Scan for the cell matching the given text and deliver its (X, Y) coordinate at center. 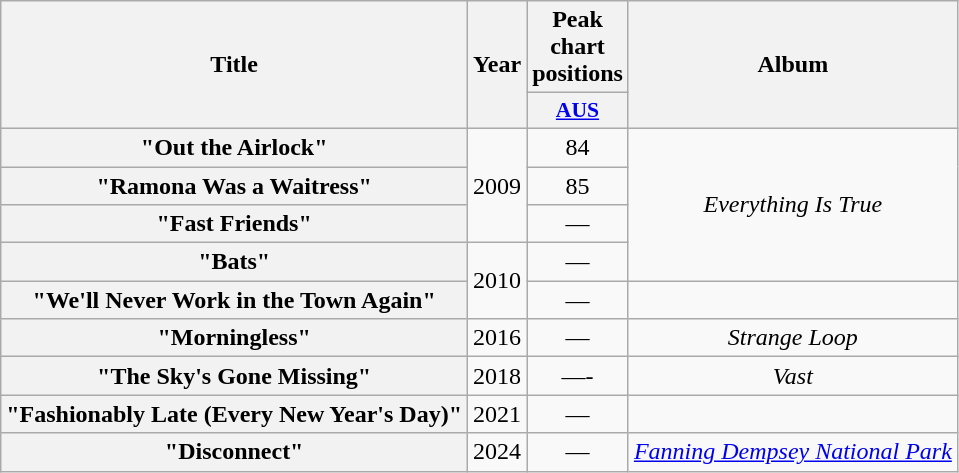
Strange Loop (792, 338)
—- (578, 376)
84 (578, 147)
2010 (498, 281)
2009 (498, 185)
2024 (498, 452)
"Morningless" (234, 338)
Vast (792, 376)
Peak chart positions (578, 47)
"We'll Never Work in the Town Again" (234, 300)
Album (792, 65)
Everything Is True (792, 204)
"Disconnect" (234, 452)
"Ramona Was a Waitress" (234, 185)
Fanning Dempsey National Park (792, 452)
Title (234, 65)
85 (578, 185)
Year (498, 65)
"Fashionably Late (Every New Year's Day)" (234, 414)
2016 (498, 338)
2021 (498, 414)
"Bats" (234, 262)
"Fast Friends" (234, 224)
2018 (498, 376)
"Out the Airlock" (234, 147)
AUS (578, 111)
"The Sky's Gone Missing" (234, 376)
